Pinpoint the cell where the given text exists, returning its [x, y] midpoint coordinate. 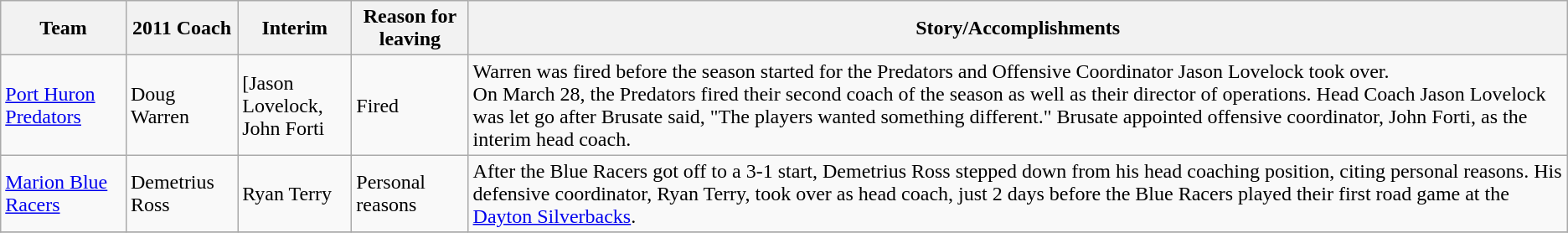
Ryan Terry [295, 194]
Interim [295, 28]
2011 Coach [181, 28]
Marion Blue Racers [64, 194]
Personal reasons [410, 194]
Demetrius Ross [181, 194]
Doug Warren [181, 106]
Reason for leaving [410, 28]
Team [64, 28]
[Jason Lovelock,John Forti [295, 106]
Fired [410, 106]
Port Huron Predators [64, 106]
Story/Accomplishments [1018, 28]
